Locate the cell with the specified text and output its [x, y] center coordinate. 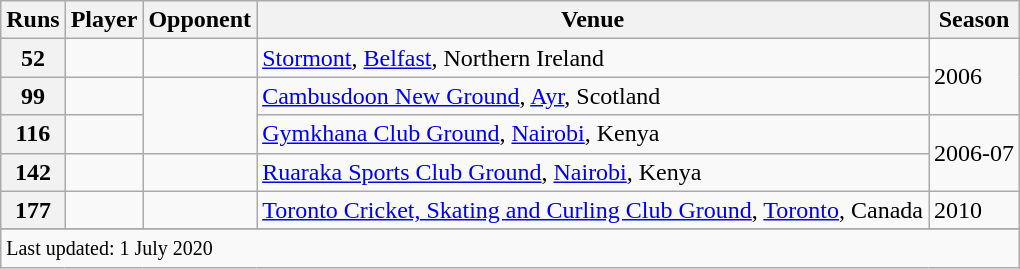
Opponent [200, 20]
Venue [593, 20]
Ruaraka Sports Club Ground, Nairobi, Kenya [593, 172]
Player [104, 20]
2006-07 [974, 153]
Toronto Cricket, Skating and Curling Club Ground, Toronto, Canada [593, 210]
2010 [974, 210]
Last updated: 1 July 2020 [510, 248]
Cambusdoon New Ground, Ayr, Scotland [593, 96]
Stormont, Belfast, Northern Ireland [593, 58]
2006 [974, 77]
Runs [33, 20]
52 [33, 58]
116 [33, 134]
177 [33, 210]
142 [33, 172]
Gymkhana Club Ground, Nairobi, Kenya [593, 134]
99 [33, 96]
Season [974, 20]
